Capture the cell that displays the provided text and extract its [X, Y] central coordinate. 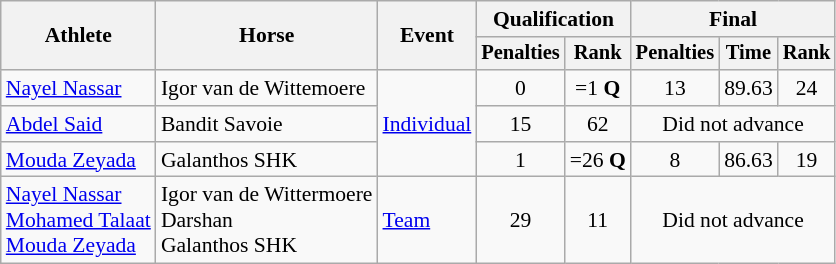
19 [807, 160]
Bandit Savoie [267, 124]
=26 Q [598, 160]
Qualification [553, 19]
Galanthos SHK [267, 160]
13 [675, 88]
Igor van de WittermoereDarshanGalanthos SHK [267, 220]
Abdel Said [78, 124]
8 [675, 160]
15 [520, 124]
86.63 [748, 160]
Individual [426, 124]
Horse [267, 36]
Event [426, 36]
24 [807, 88]
Team [426, 220]
89.63 [748, 88]
Mouda Zeyada [78, 160]
Time [748, 54]
Athlete [78, 36]
Igor van de Wittemoere [267, 88]
Nayel Nassar [78, 88]
29 [520, 220]
Final [734, 19]
Nayel NassarMohamed TalaatMouda Zeyada [78, 220]
=1 Q [598, 88]
0 [520, 88]
62 [598, 124]
1 [520, 160]
11 [598, 220]
